Locate the cell with the specified text and output its [x, y] center coordinate. 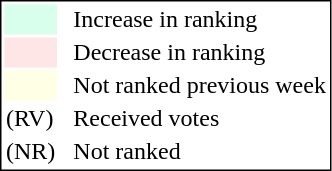
(RV) [30, 119]
Not ranked previous week [200, 85]
Not ranked [200, 151]
Increase in ranking [200, 19]
Decrease in ranking [200, 53]
Received votes [200, 119]
(NR) [30, 151]
